Identify which cell holds the provided text, then report its (X, Y) central coordinate. 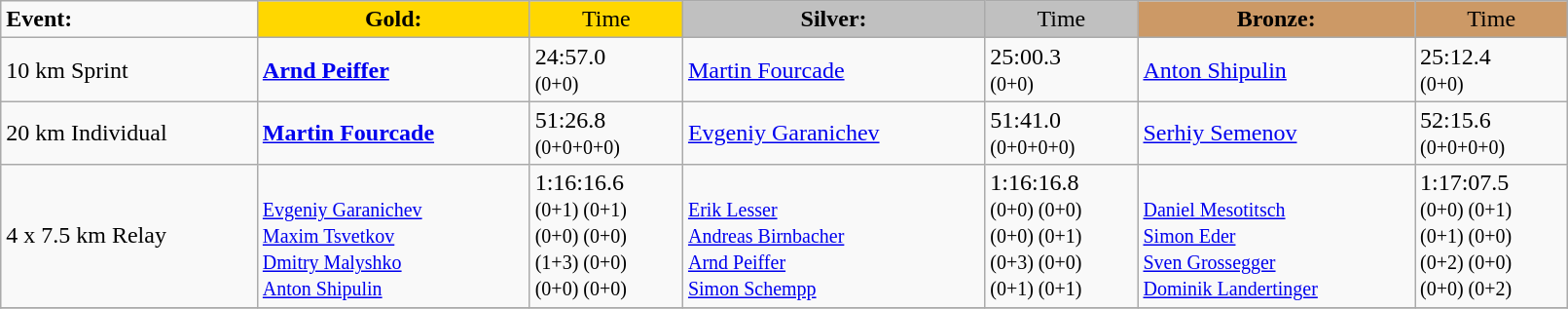
20 km Individual (129, 133)
4 x 7.5 km Relay (129, 236)
1:16:16.6(0+1) (0+1)(0+0) (0+0)(1+3) (0+0)(0+0) (0+0) (605, 236)
1:17:07.5(0+0) (0+1)(0+1) (0+0)(0+2) (0+0)(0+0) (0+2) (1491, 236)
52:15.6(0+0+0+0) (1491, 133)
Anton Shipulin (1277, 70)
Evgeniy GaranichevMaxim TsvetkovDmitry MalyshkoAnton Shipulin (393, 236)
Arnd Peiffer (393, 70)
10 km Sprint (129, 70)
Erik LesserAndreas BirnbacherArnd PeifferSimon Schempp (833, 236)
51:26.8(0+0+0+0) (605, 133)
Event: (129, 19)
Gold: (393, 19)
24:57.0(0+0) (605, 70)
1:16:16.8(0+0) (0+0)(0+0) (0+1)(0+3) (0+0)(0+1) (0+1) (1061, 236)
Serhiy Semenov (1277, 133)
Evgeniy Garanichev (833, 133)
Bronze: (1277, 19)
25:00.3(0+0) (1061, 70)
Silver: (833, 19)
25:12.4(0+0) (1491, 70)
51:41.0(0+0+0+0) (1061, 133)
Daniel MesotitschSimon EderSven GrosseggerDominik Landertinger (1277, 236)
